Extract the (x, y) coordinate from the center of the cell holding the provided text.  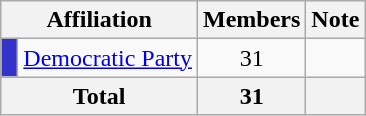
Total (100, 96)
Affiliation (100, 20)
Note (336, 20)
Members (251, 20)
Democratic Party (108, 58)
